Capture the cell that displays the provided text and extract its (x, y) central coordinate. 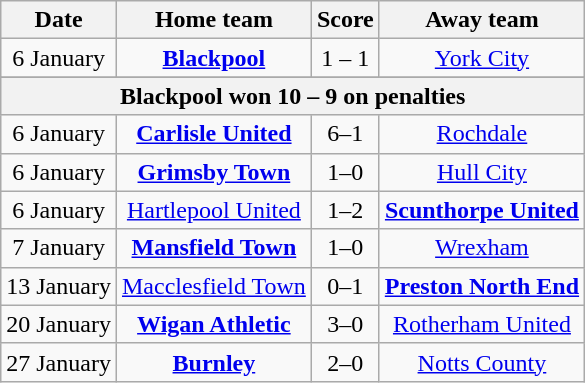
York City (482, 58)
Blackpool (214, 58)
Hull City (482, 172)
Wigan Athletic (214, 324)
1–2 (345, 210)
Wrexham (482, 248)
Rochdale (482, 134)
Grimsby Town (214, 172)
Scunthorpe United (482, 210)
Score (345, 20)
6–1 (345, 134)
2–0 (345, 362)
Carlisle United (214, 134)
3–0 (345, 324)
Hartlepool United (214, 210)
Date (59, 20)
27 January (59, 362)
Away team (482, 20)
Mansfield Town (214, 248)
Home team (214, 20)
13 January (59, 286)
1 – 1 (345, 58)
20 January (59, 324)
0–1 (345, 286)
Macclesfield Town (214, 286)
Notts County (482, 362)
Blackpool won 10 – 9 on penalties (293, 96)
Rotherham United (482, 324)
Preston North End (482, 286)
7 January (59, 248)
Burnley (214, 362)
